Extract the [X, Y] coordinate from the center of the cell holding the provided text.  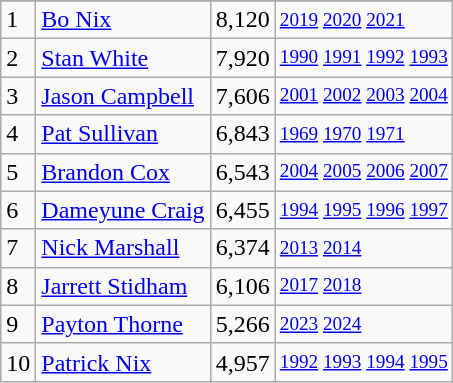
2013 2014 [364, 248]
6,374 [242, 248]
1992 1993 1994 1995 [364, 362]
6,543 [242, 172]
8,120 [242, 20]
Brandon Cox [123, 172]
4,957 [242, 362]
Patrick Nix [123, 362]
Pat Sullivan [123, 134]
1969 1970 1971 [364, 134]
Nick Marshall [123, 248]
2001 2002 2003 2004 [364, 96]
1994 1995 1996 1997 [364, 210]
6,106 [242, 286]
6 [18, 210]
2023 2024 [364, 324]
1990 1991 1992 1993 [364, 58]
Jason Campbell [123, 96]
Dameyune Craig [123, 210]
Payton Thorne [123, 324]
2019 2020 2021 [364, 20]
3 [18, 96]
7 [18, 248]
7,606 [242, 96]
5 [18, 172]
9 [18, 324]
5,266 [242, 324]
2004 2005 2006 2007 [364, 172]
2017 2018 [364, 286]
Bo Nix [123, 20]
8 [18, 286]
6,843 [242, 134]
4 [18, 134]
Stan White [123, 58]
10 [18, 362]
2 [18, 58]
7,920 [242, 58]
1 [18, 20]
6,455 [242, 210]
Jarrett Stidham [123, 286]
